From the cell containing the given text, extract its center point as (x, y) coordinate. 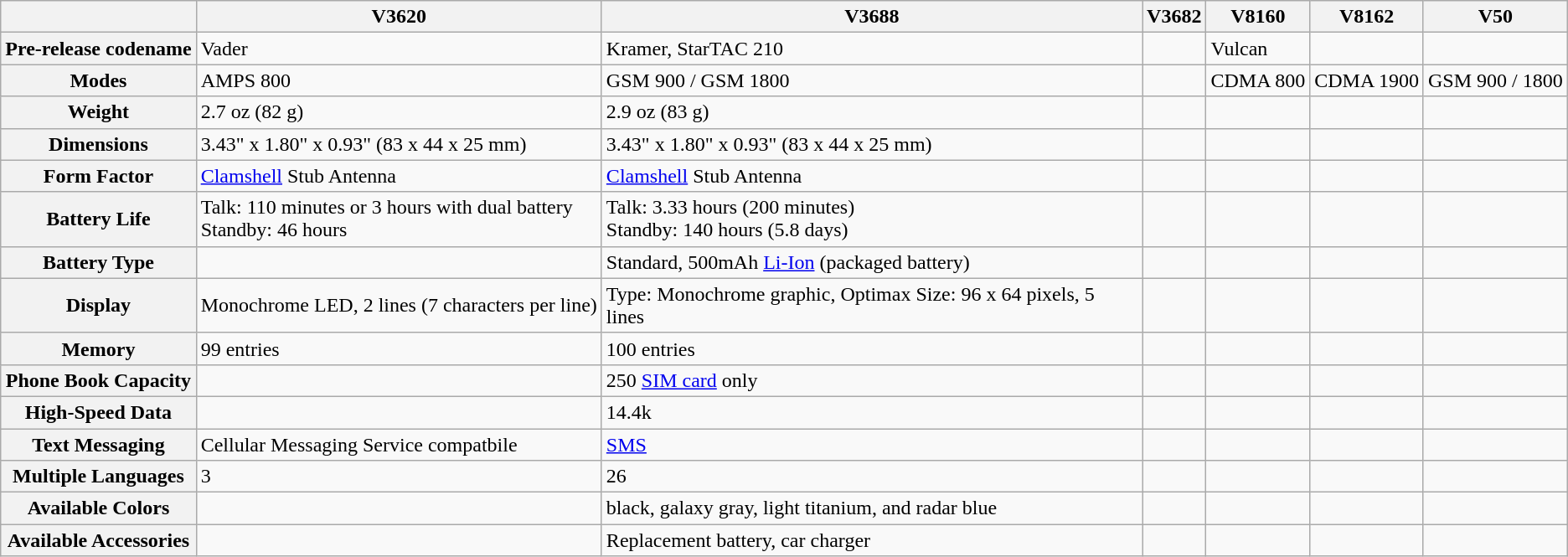
Replacement battery, car charger (871, 540)
26 (871, 477)
GSM 900 / 1800 (1495, 80)
100 entries (871, 348)
V3620 (399, 17)
black, galaxy gray, light titanium, and radar blue (871, 508)
2.9 oz (83 g) (871, 112)
Monochrome LED, 2 lines (7 characters per line) (399, 305)
2.7 oz (82 g) (399, 112)
Phone Book Capacity (99, 380)
Modes (99, 80)
Cellular Messaging Service compatbile (399, 445)
Vader (399, 49)
99 entries (399, 348)
V3682 (1174, 17)
Dimensions (99, 144)
GSM 900 / GSM 1800 (871, 80)
3 (399, 477)
Talk: 110 minutes or 3 hours with dual batteryStandby: 46 hours (399, 219)
Available Colors (99, 508)
Kramer, StarTAC 210 (871, 49)
Battery Life (99, 219)
Vulcan (1258, 49)
Form Factor (99, 176)
Battery Type (99, 262)
Available Accessories (99, 540)
Text Messaging (99, 445)
CDMA 1900 (1367, 80)
V50 (1495, 17)
V3688 (871, 17)
V8160 (1258, 17)
Standard, 500mAh Li-Ion (packaged battery) (871, 262)
AMPS 800 (399, 80)
Weight (99, 112)
Talk: 3.33 hours (200 minutes)Standby: 140 hours (5.8 days) (871, 219)
14.4k (871, 412)
Type: Monochrome graphic, Optimax Size: 96 x 64 pixels, 5 lines (871, 305)
V8162 (1367, 17)
250 SIM card only (871, 380)
SMS (871, 445)
High-Speed Data (99, 412)
Display (99, 305)
Multiple Languages (99, 477)
Pre-release codename (99, 49)
Memory (99, 348)
CDMA 800 (1258, 80)
